Locate the cell with the specified text and output its (x, y) center coordinate. 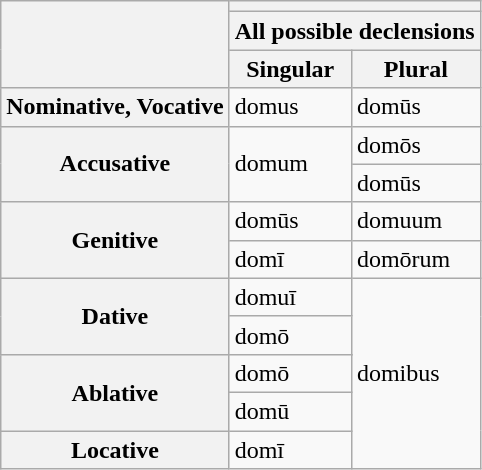
domibus (416, 373)
domus (290, 107)
domū (290, 411)
Singular (290, 69)
domōrum (416, 259)
Genitive (115, 240)
All possible declensions (354, 31)
Locative (115, 449)
Dative (115, 316)
Plural (416, 69)
Accusative (115, 164)
domōs (416, 145)
Nominative, Vocative (115, 107)
domuī (290, 297)
Ablative (115, 392)
domuum (416, 221)
domum (290, 164)
